Provide the [X, Y] coordinate of the cell's center where the given text is located.  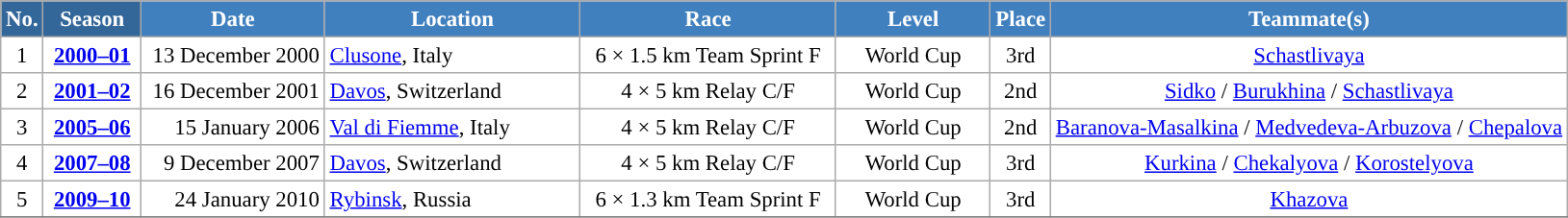
13 December 2000 [233, 56]
Sidko / Burukhina / Schastlivaya [1309, 91]
Season [92, 19]
4 [22, 163]
No. [22, 19]
6 × 1.3 km Team Sprint F [708, 200]
9 December 2007 [233, 163]
Val di Fiemme, Italy [452, 128]
2007–08 [92, 163]
Level [913, 19]
Clusone, Italy [452, 56]
Khazova [1309, 200]
Date [233, 19]
Baranova-Masalkina / Medvedeva-Arbuzova / Chepalova [1309, 128]
Location [452, 19]
24 January 2010 [233, 200]
6 × 1.5 km Team Sprint F [708, 56]
Teammate(s) [1309, 19]
2000–01 [92, 56]
Schastlivaya [1309, 56]
15 January 2006 [233, 128]
2 [22, 91]
Race [708, 19]
5 [22, 200]
2009–10 [92, 200]
Rybinsk, Russia [452, 200]
1 [22, 56]
2005–06 [92, 128]
3 [22, 128]
Place [1020, 19]
2001–02 [92, 91]
16 December 2001 [233, 91]
Kurkina / Chekalyova / Korostelyova [1309, 163]
